Find where the given text appears and provide that cell's center as [X, Y] coordinate. 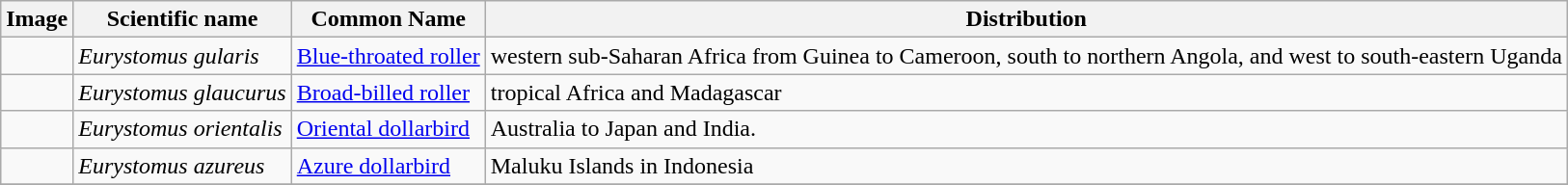
Distribution [1026, 19]
Scientific name [182, 19]
Common Name [388, 19]
Eurystomus gularis [182, 56]
Australia to Japan and India. [1026, 129]
tropical Africa and Madagascar [1026, 92]
Blue-throated roller [388, 56]
Image [37, 19]
Broad-billed roller [388, 92]
Eurystomus glaucurus [182, 92]
western sub-Saharan Africa from Guinea to Cameroon, south to northern Angola, and west to south-eastern Uganda [1026, 56]
Azure dollarbird [388, 166]
Eurystomus orientalis [182, 129]
Oriental dollarbird [388, 129]
Maluku Islands in Indonesia [1026, 166]
Eurystomus azureus [182, 166]
